From the cell containing the given text, extract its center point as [X, Y] coordinate. 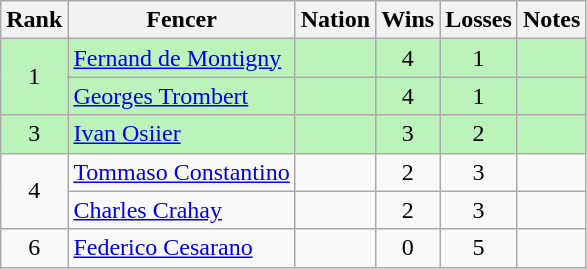
Nation [335, 20]
Losses [479, 20]
Fernand de Montigny [182, 58]
Georges Trombert [182, 96]
Notes [551, 20]
Tommaso Constantino [182, 172]
0 [408, 248]
Wins [408, 20]
Fencer [182, 20]
Charles Crahay [182, 210]
Ivan Osiier [182, 134]
6 [34, 248]
Federico Cesarano [182, 248]
Rank [34, 20]
5 [479, 248]
